Identify which cell holds the provided text, then report its (x, y) central coordinate. 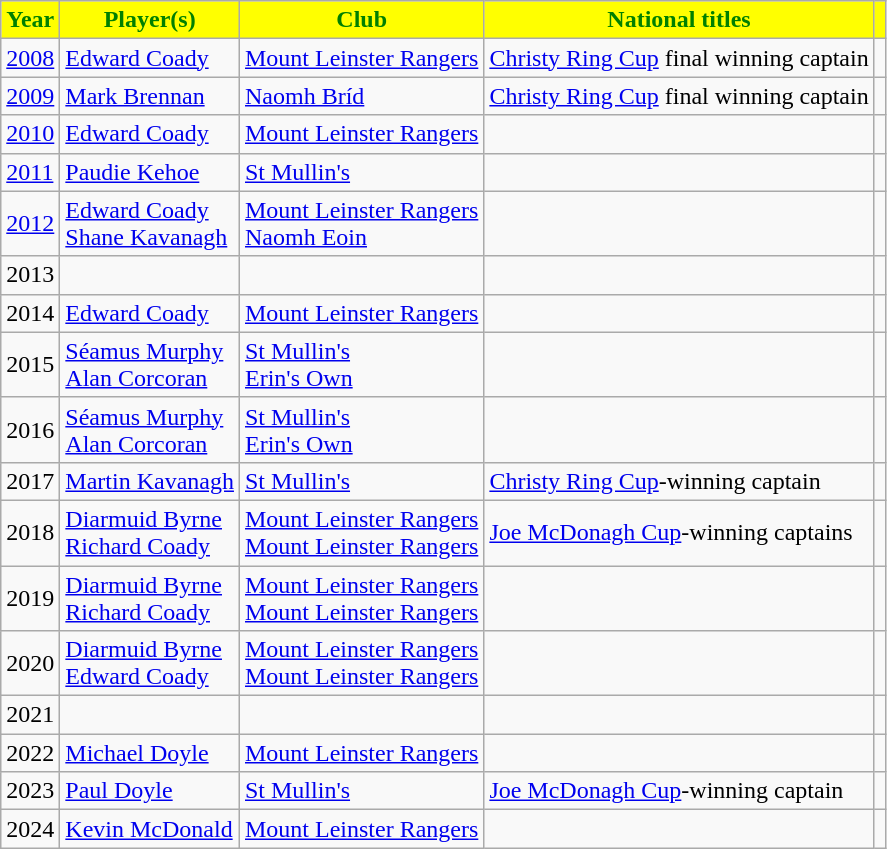
Michael Doyle (150, 753)
2021 (30, 715)
2009 (30, 96)
2010 (30, 134)
Joe McDonagh Cup-winning captains (679, 532)
Christy Ring Cup-winning captain (679, 481)
Mark Brennan (150, 96)
Club (361, 20)
2013 (30, 275)
Year (30, 20)
2024 (30, 829)
2008 (30, 58)
2023 (30, 791)
Diarmuid ByrneEdward Coady (150, 664)
Naomh Bríd (361, 96)
2015 (30, 364)
2017 (30, 481)
2012 (30, 224)
National titles (679, 20)
2014 (30, 313)
Paul Doyle (150, 791)
Edward CoadyShane Kavanagh (150, 224)
Kevin McDonald (150, 829)
2020 (30, 664)
Joe McDonagh Cup-winning captain (679, 791)
2016 (30, 430)
Mount Leinster RangersNaomh Eoin (361, 224)
2019 (30, 598)
Martin Kavanagh (150, 481)
2022 (30, 753)
2011 (30, 172)
Player(s) (150, 20)
Paudie Kehoe (150, 172)
2018 (30, 532)
